Locate the cell with the specified text and output its [X, Y] center coordinate. 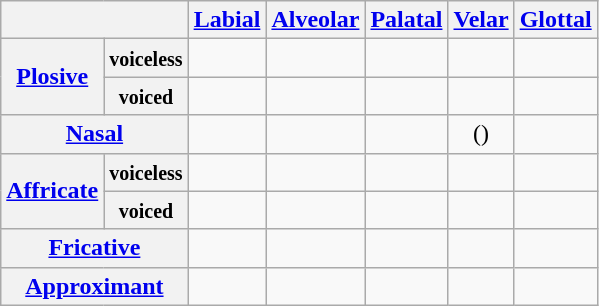
Approximant [94, 286]
Nasal [94, 134]
Palatal [406, 20]
Fricative [94, 248]
Alveolar [316, 20]
Affricate [52, 191]
() [481, 134]
Velar [481, 20]
Glottal [556, 20]
Labial [227, 20]
Plosive [52, 77]
